Locate the cell with the specified text and output its (X, Y) center coordinate. 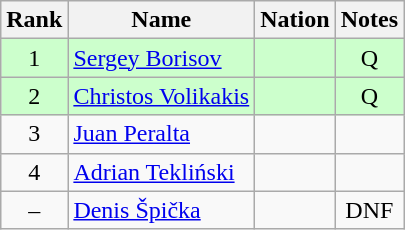
4 (34, 172)
Name (162, 20)
Notes (369, 20)
Christos Volikakis (162, 96)
1 (34, 58)
Adrian Tekliński (162, 172)
Rank (34, 20)
3 (34, 134)
Nation (295, 20)
– (34, 210)
Sergey Borisov (162, 58)
Juan Peralta (162, 134)
2 (34, 96)
DNF (369, 210)
Denis Špička (162, 210)
